Provide the (X, Y) coordinate of the cell's center where the given text is located.  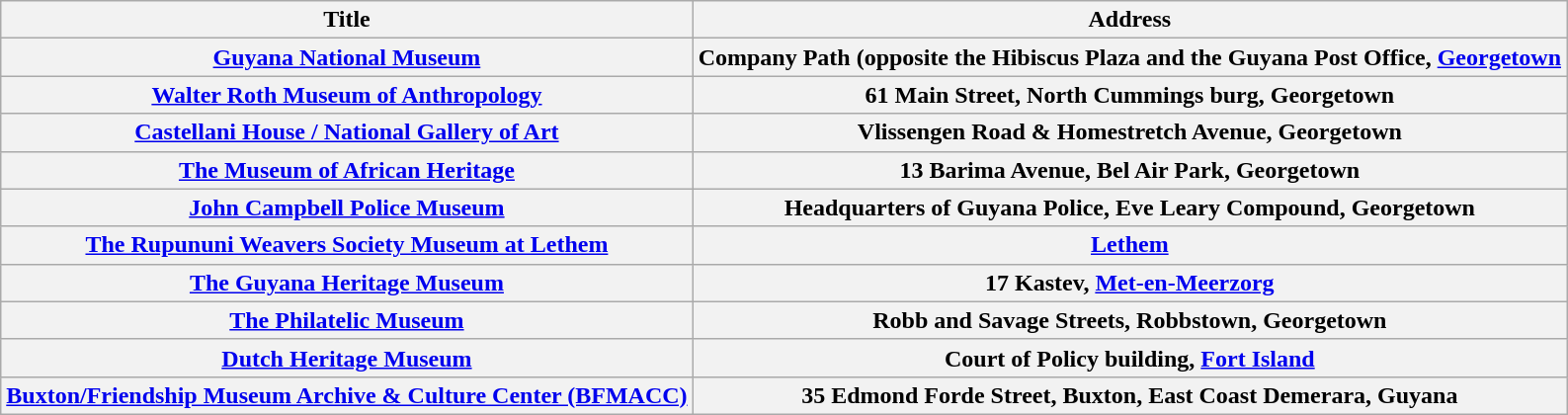
61 Main Street, North Cummings burg, Georgetown (1129, 95)
The Museum of African Heritage (347, 170)
The Guyana Heritage Museum (347, 283)
Court of Policy building, Fort Island (1129, 358)
Vlissengen Road & Homestretch Avenue, Georgetown (1129, 132)
35 Edmond Forde Street, Buxton, East Coast Demerara, Guyana (1129, 395)
The Philatelic Museum (347, 320)
Guyana National Museum (347, 57)
Robb and Savage Streets, Robbstown, Georgetown (1129, 320)
Walter Roth Museum of Anthropology (347, 95)
The Rupununi Weavers Society Museum at Lethem (347, 245)
Dutch Heritage Museum (347, 358)
Castellani House / National Gallery of Art (347, 132)
Lethem (1129, 245)
Headquarters of Guyana Police, Eve Leary Compound, Georgetown (1129, 207)
Address (1129, 20)
Company Path (opposite the Hibiscus Plaza and the Guyana Post Office, Georgetown (1129, 57)
Buxton/Friendship Museum Archive & Culture Center (BFMACC) (347, 395)
John Campbell Police Museum (347, 207)
Title (347, 20)
17 Kastev, Met-en-Meerzorg (1129, 283)
13 Barima Avenue, Bel Air Park, Georgetown (1129, 170)
